Return [X, Y] of the center of cell containing provided text 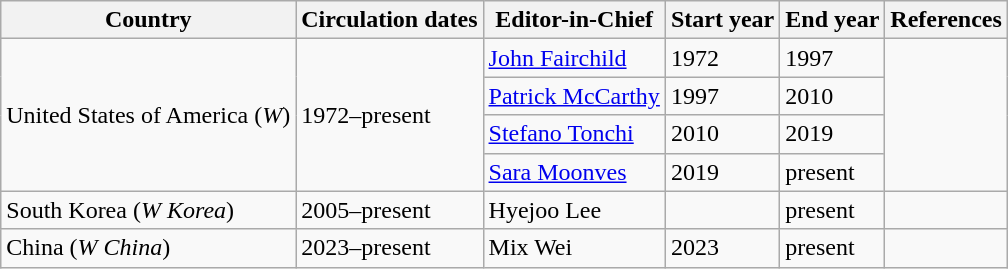
1972–present [390, 115]
Editor-in-Chief [574, 20]
John Fairchild [574, 58]
Stefano Tonchi [574, 134]
2023 [722, 248]
China (W China) [148, 248]
Sara Moonves [574, 172]
Mix Wei [574, 248]
Country [148, 20]
Hyejoo Lee [574, 210]
2023–present [390, 248]
2005–present [390, 210]
Start year [722, 20]
Patrick McCarthy [574, 96]
United States of America (W) [148, 115]
End year [832, 20]
Circulation dates [390, 20]
References [946, 20]
South Korea (W Korea) [148, 210]
1972 [722, 58]
